Detect which cell encompasses the target text, then output its [x, y] center coordinate. 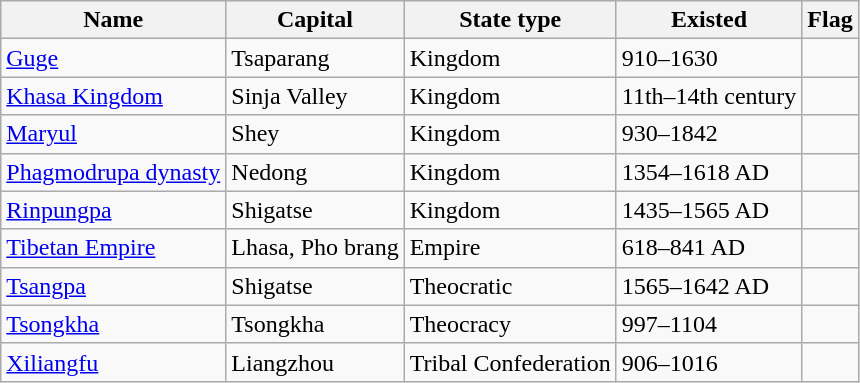
Theocratic [510, 286]
Xiliangfu [114, 362]
618–841 AD [708, 248]
Khasa Kingdom [114, 96]
11th–14th century [708, 96]
Maryul [114, 134]
Empire [510, 248]
906–1016 [708, 362]
Lhasa, Pho brang [315, 248]
1354–1618 AD [708, 172]
Name [114, 20]
997–1104 [708, 324]
Nedong [315, 172]
1565–1642 AD [708, 286]
Tribal Confederation [510, 362]
910–1630 [708, 58]
Sinja Valley [315, 96]
930–1842 [708, 134]
Phagmodrupa dynasty [114, 172]
Theocracy [510, 324]
Tibetan Empire [114, 248]
Guge [114, 58]
Tsaparang [315, 58]
Shey [315, 134]
State type [510, 20]
1435–1565 AD [708, 210]
Rinpungpa [114, 210]
Tsangpa [114, 286]
Flag [830, 20]
Existed [708, 20]
Liangzhou [315, 362]
Capital [315, 20]
